Return the [X, Y] coordinate for the center point of the cell that contains the specified text.  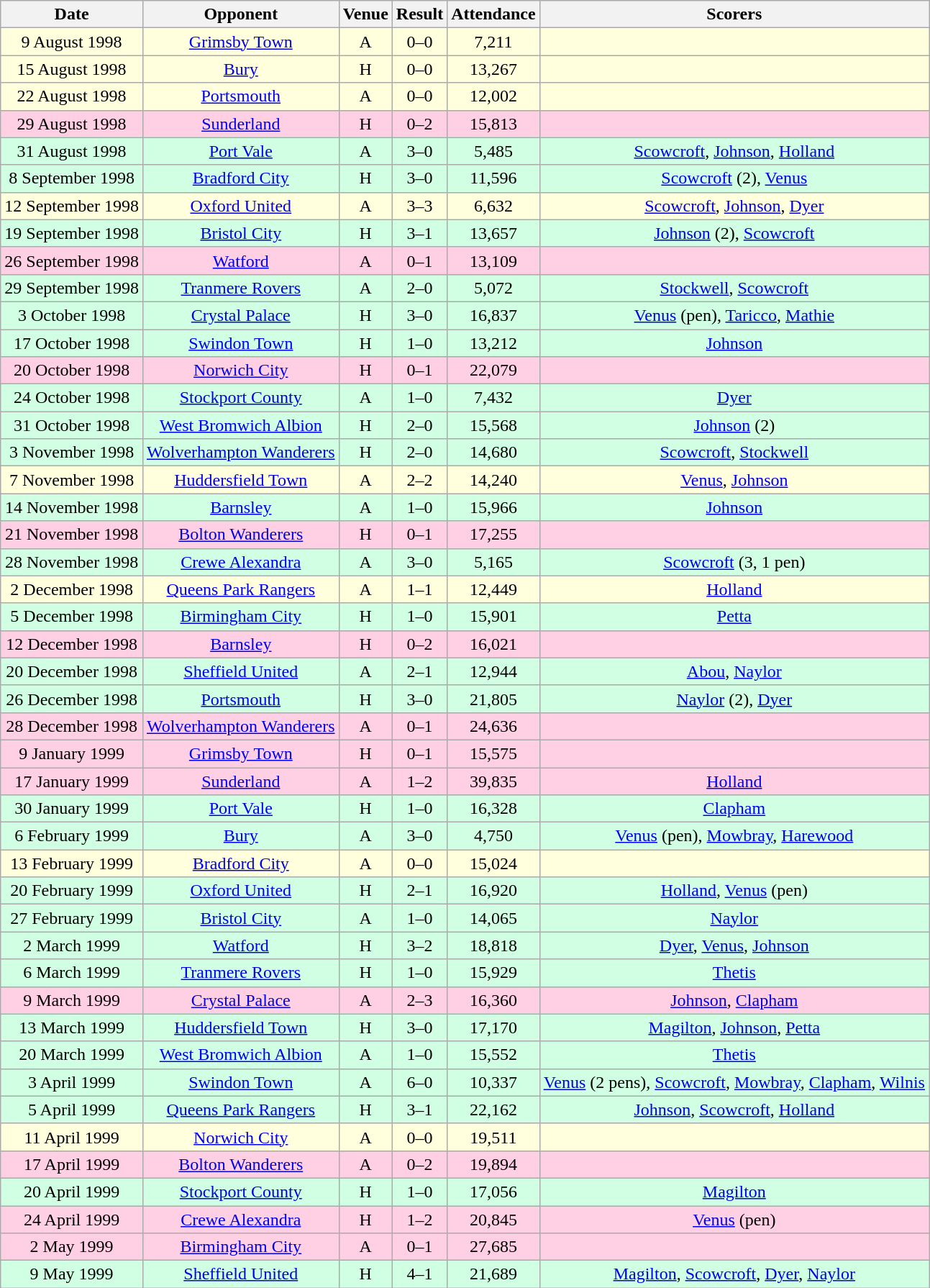
16,920 [493, 891]
Naylor [734, 918]
11 April 1999 [72, 1137]
Johnson (2) [734, 425]
22 August 1998 [72, 96]
20 December 1998 [72, 671]
Scowcroft (3, 1 pen) [734, 562]
Scowcroft, Johnson, Dyer [734, 206]
30 January 1999 [72, 809]
Scowcroft, Stockwell [734, 453]
Johnson (2), Scowcroft [734, 233]
Naylor (2), Dyer [734, 699]
17,170 [493, 1028]
Scowcroft (2), Venus [734, 178]
Magilton, Scowcroft, Dyer, Naylor [734, 1274]
21,689 [493, 1274]
Attendance [493, 14]
Venus (pen), Taricco, Mathie [734, 315]
20 April 1999 [72, 1192]
14,240 [493, 480]
17,056 [493, 1192]
6,632 [493, 206]
19 September 1998 [72, 233]
16,021 [493, 644]
5,165 [493, 562]
2–2 [419, 480]
4–1 [419, 1274]
20,845 [493, 1220]
17,255 [493, 535]
22,162 [493, 1110]
9 August 1998 [72, 42]
15,568 [493, 425]
27,685 [493, 1247]
Petta [734, 617]
Result [419, 14]
5 December 1998 [72, 617]
20 October 1998 [72, 371]
10,337 [493, 1082]
13 March 1999 [72, 1028]
2–3 [419, 1000]
19,894 [493, 1164]
Scowcroft, Johnson, Holland [734, 151]
Magilton, Johnson, Petta [734, 1028]
Venus (pen), Mowbray, Harewood [734, 836]
24 October 1998 [72, 398]
3 October 1998 [72, 315]
15,966 [493, 507]
13,212 [493, 343]
14,065 [493, 918]
9 January 1999 [72, 753]
7,211 [493, 42]
28 November 1998 [72, 562]
12,449 [493, 589]
5 April 1999 [72, 1110]
12 December 1998 [72, 644]
5,485 [493, 151]
19,511 [493, 1137]
3 November 1998 [72, 453]
3 April 1999 [72, 1082]
13,657 [493, 233]
26 December 1998 [72, 699]
14 November 1998 [72, 507]
12 September 1998 [72, 206]
Magilton [734, 1192]
Clapham [734, 809]
12,944 [493, 671]
21,805 [493, 699]
6 February 1999 [72, 836]
15,552 [493, 1055]
9 May 1999 [72, 1274]
Venue [365, 14]
21 November 1998 [72, 535]
16,360 [493, 1000]
24 April 1999 [72, 1220]
2 December 1998 [72, 589]
Venus, Johnson [734, 480]
24,636 [493, 726]
Johnson, Scowcroft, Holland [734, 1110]
31 October 1998 [72, 425]
17 October 1998 [72, 343]
15 August 1998 [72, 69]
1–1 [419, 589]
2 May 1999 [72, 1247]
13,267 [493, 69]
2 March 1999 [72, 945]
Dyer, Venus, Johnson [734, 945]
18,818 [493, 945]
6–0 [419, 1082]
Holland, Venus (pen) [734, 891]
12,002 [493, 96]
26 September 1998 [72, 260]
Venus (pen) [734, 1220]
28 December 1998 [72, 726]
15,024 [493, 863]
15,929 [493, 973]
6 March 1999 [72, 973]
Stockwell, Scowcroft [734, 288]
Johnson, Clapham [734, 1000]
Scorers [734, 14]
5,072 [493, 288]
15,813 [493, 124]
9 March 1999 [72, 1000]
17 April 1999 [72, 1164]
7,432 [493, 398]
16,837 [493, 315]
13,109 [493, 260]
3–3 [419, 206]
3–2 [419, 945]
39,835 [493, 781]
17 January 1999 [72, 781]
14,680 [493, 453]
31 August 1998 [72, 151]
11,596 [493, 178]
Opponent [240, 14]
22,079 [493, 371]
27 February 1999 [72, 918]
8 September 1998 [72, 178]
15,901 [493, 617]
13 February 1999 [72, 863]
15,575 [493, 753]
Abou, Naylor [734, 671]
29 September 1998 [72, 288]
16,328 [493, 809]
4,750 [493, 836]
Date [72, 14]
20 March 1999 [72, 1055]
7 November 1998 [72, 480]
29 August 1998 [72, 124]
20 February 1999 [72, 891]
Venus (2 pens), Scowcroft, Mowbray, Clapham, Wilnis [734, 1082]
Dyer [734, 398]
